Search for the cell housing the specified text and yield its (X, Y) center coordinate. 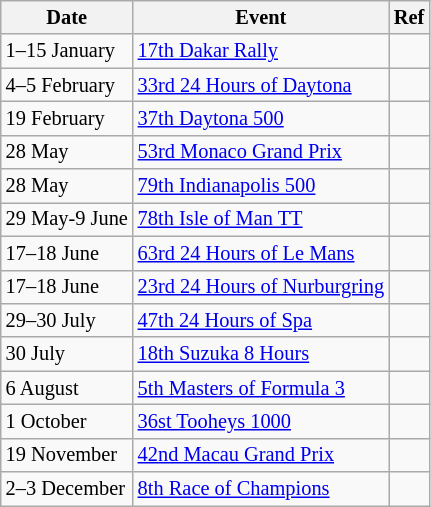
8th Race of Champions (261, 489)
53rd Monaco Grand Prix (261, 152)
42nd Macau Grand Prix (261, 455)
33rd 24 Hours of Daytona (261, 85)
29–30 July (67, 320)
19 February (67, 118)
1–15 January (67, 51)
47th 24 Hours of Spa (261, 320)
Event (261, 17)
2–3 December (67, 489)
4–5 February (67, 85)
37th Daytona 500 (261, 118)
30 July (67, 354)
19 November (67, 455)
1 October (67, 421)
18th Suzuka 8 Hours (261, 354)
78th Isle of Man TT (261, 219)
23rd 24 Hours of Nurburgring (261, 287)
79th Indianapolis 500 (261, 186)
5th Masters of Formula 3 (261, 388)
63rd 24 Hours of Le Mans (261, 253)
Ref (409, 17)
17th Dakar Rally (261, 51)
Date (67, 17)
29 May-9 June (67, 219)
36st Tooheys 1000 (261, 421)
6 August (67, 388)
